Extract the [x, y] coordinate from the center of the cell holding the provided text.  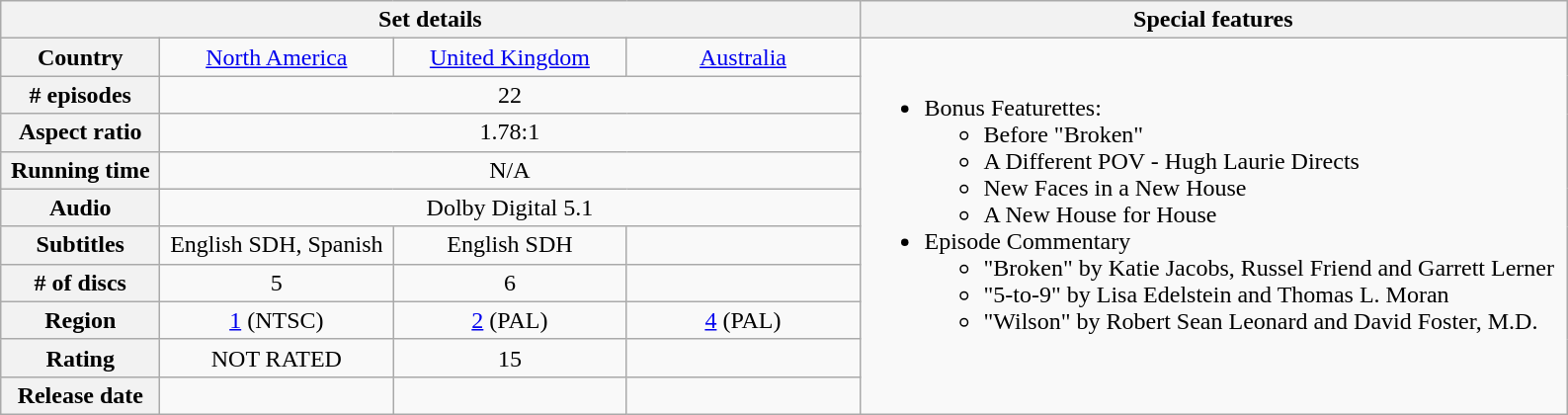
Australia [743, 57]
# of discs [81, 283]
North America [277, 57]
Rating [81, 358]
Running time [81, 170]
N/A [510, 170]
6 [510, 283]
Country [81, 57]
NOT RATED [277, 358]
Release date [81, 395]
Region [81, 320]
1.78:1 [510, 132]
English SDH [510, 245]
2 (PAL) [510, 320]
Set details [431, 20]
22 [510, 95]
Dolby Digital 5.1 [510, 207]
Subtitles [81, 245]
1 (NTSC) [277, 320]
Aspect ratio [81, 132]
Audio [81, 207]
English SDH, Spanish [277, 245]
# episodes [81, 95]
5 [277, 283]
15 [510, 358]
Special features [1213, 20]
United Kingdom [510, 57]
4 (PAL) [743, 320]
